Extract the (X, Y) coordinate from the center of the cell holding the provided text.  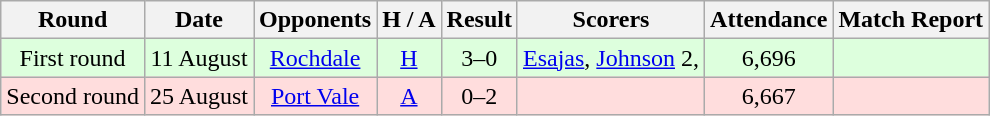
25 August (198, 96)
Round (73, 20)
Date (198, 20)
6,667 (769, 96)
Result (479, 20)
Port Vale (316, 96)
First round (73, 58)
Scorers (610, 20)
H (409, 58)
Attendance (769, 20)
Opponents (316, 20)
11 August (198, 58)
0–2 (479, 96)
Second round (73, 96)
Rochdale (316, 58)
3–0 (479, 58)
6,696 (769, 58)
Esajas, Johnson 2, (610, 58)
H / A (409, 20)
Match Report (911, 20)
A (409, 96)
